Return [x, y] of the center of cell containing provided text 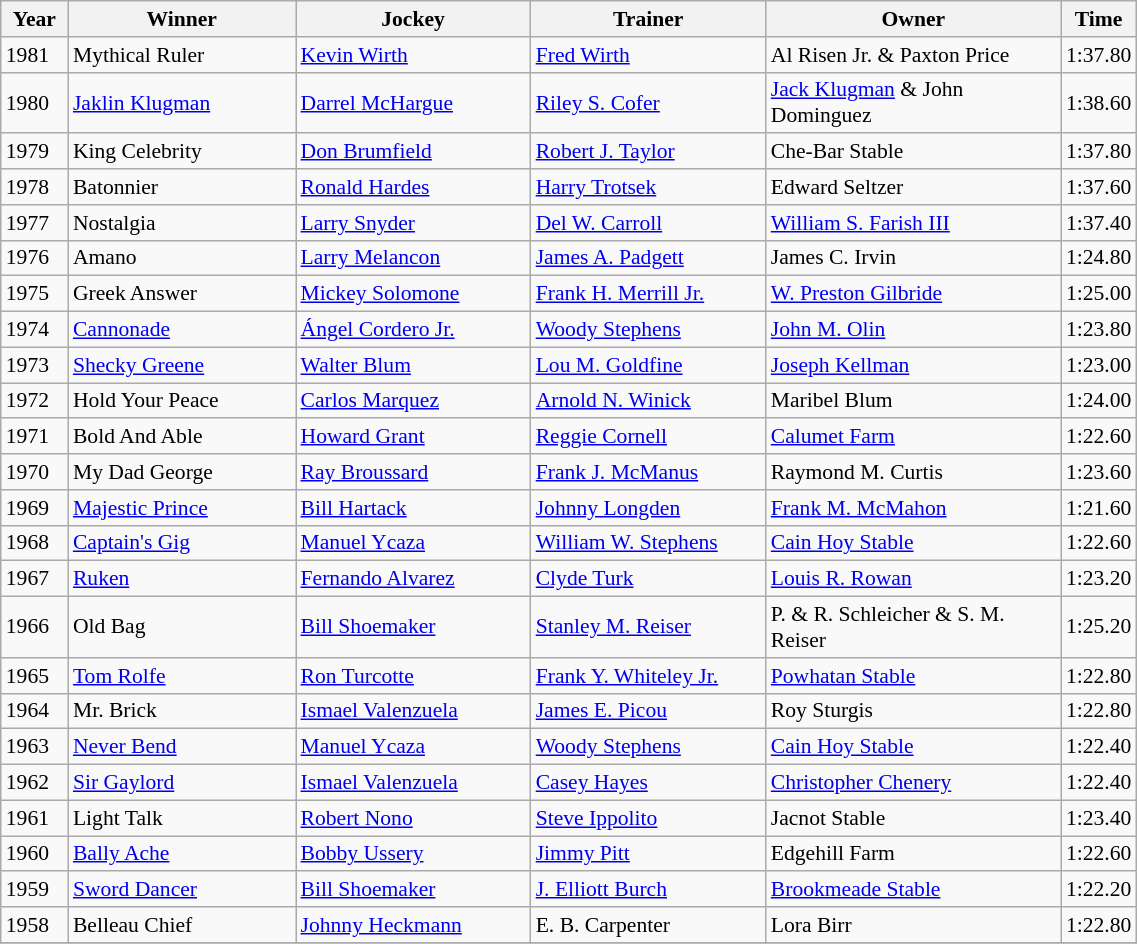
Robert J. Taylor [648, 152]
1958 [34, 925]
Robert Nono [414, 818]
W. Preston Gilbride [914, 294]
1960 [34, 854]
1966 [34, 628]
Bill Hartack [414, 508]
Jockey [414, 19]
Owner [914, 19]
Del W. Carroll [648, 223]
Shecky Greene [182, 365]
1:22.20 [1098, 890]
Jimmy Pitt [648, 854]
Larry Melancon [414, 258]
James E. Picou [648, 711]
1:25.20 [1098, 628]
Bally Ache [182, 854]
1:24.80 [1098, 258]
Ruken [182, 579]
Jacnot Stable [914, 818]
1:37.60 [1098, 187]
Mickey Solomone [414, 294]
James A. Padgett [648, 258]
Greek Answer [182, 294]
Brookmeade Stable [914, 890]
Casey Hayes [648, 783]
1971 [34, 437]
1959 [34, 890]
Steve Ippolito [648, 818]
Frank Y. Whiteley Jr. [648, 676]
1977 [34, 223]
1:23.60 [1098, 472]
1979 [34, 152]
1967 [34, 579]
1:23.40 [1098, 818]
Trainer [648, 19]
Cannonade [182, 330]
Captain's Gig [182, 543]
1:23.80 [1098, 330]
Riley S. Cofer [648, 102]
Maribel Blum [914, 401]
Powhatan Stable [914, 676]
1975 [34, 294]
1:23.20 [1098, 579]
Howard Grant [414, 437]
Frank H. Merrill Jr. [648, 294]
Old Bag [182, 628]
Fernando Alvarez [414, 579]
Harry Trotsek [648, 187]
Arnold N. Winick [648, 401]
Johnny Heckmann [414, 925]
Bobby Ussery [414, 854]
Raymond M. Curtis [914, 472]
Jaklin Klugman [182, 102]
William S. Farish III [914, 223]
Belleau Chief [182, 925]
Louis R. Rowan [914, 579]
Edgehill Farm [914, 854]
1:25.00 [1098, 294]
Winner [182, 19]
Batonnier [182, 187]
Che-Bar Stable [914, 152]
1969 [34, 508]
Time [1098, 19]
1:21.60 [1098, 508]
1965 [34, 676]
Clyde Turk [648, 579]
Light Talk [182, 818]
Christopher Chenery [914, 783]
Majestic Prince [182, 508]
Fred Wirth [648, 55]
Nostalgia [182, 223]
J. Elliott Burch [648, 890]
Stanley M. Reiser [648, 628]
1970 [34, 472]
Mr. Brick [182, 711]
1:24.00 [1098, 401]
E. B. Carpenter [648, 925]
1972 [34, 401]
1980 [34, 102]
1981 [34, 55]
1974 [34, 330]
Johnny Longden [648, 508]
1978 [34, 187]
Sir Gaylord [182, 783]
King Celebrity [182, 152]
Walter Blum [414, 365]
Edward Seltzer [914, 187]
William W. Stephens [648, 543]
Hold Your Peace [182, 401]
Al Risen Jr. & Paxton Price [914, 55]
Never Bend [182, 747]
1:23.00 [1098, 365]
Year [34, 19]
Lora Birr [914, 925]
Darrel McHargue [414, 102]
Larry Snyder [414, 223]
James C. Irvin [914, 258]
My Dad George [182, 472]
Don Brumfield [414, 152]
Jack Klugman & John Dominguez [914, 102]
1961 [34, 818]
1:37.40 [1098, 223]
Lou M. Goldfine [648, 365]
Ron Turcotte [414, 676]
1:38.60 [1098, 102]
Amano [182, 258]
Kevin Wirth [414, 55]
Ronald Hardes [414, 187]
Tom Rolfe [182, 676]
Carlos Marquez [414, 401]
Joseph Kellman [914, 365]
Ray Broussard [414, 472]
Ángel Cordero Jr. [414, 330]
Frank M. McMahon [914, 508]
Calumet Farm [914, 437]
John M. Olin [914, 330]
Bold And Able [182, 437]
Frank J. McManus [648, 472]
Reggie Cornell [648, 437]
Sword Dancer [182, 890]
Mythical Ruler [182, 55]
Roy Sturgis [914, 711]
1963 [34, 747]
1973 [34, 365]
1976 [34, 258]
1962 [34, 783]
1968 [34, 543]
P. & R. Schleicher & S. M. Reiser [914, 628]
1964 [34, 711]
